Output the [x, y] coordinate of the center of the cell containing the given text.  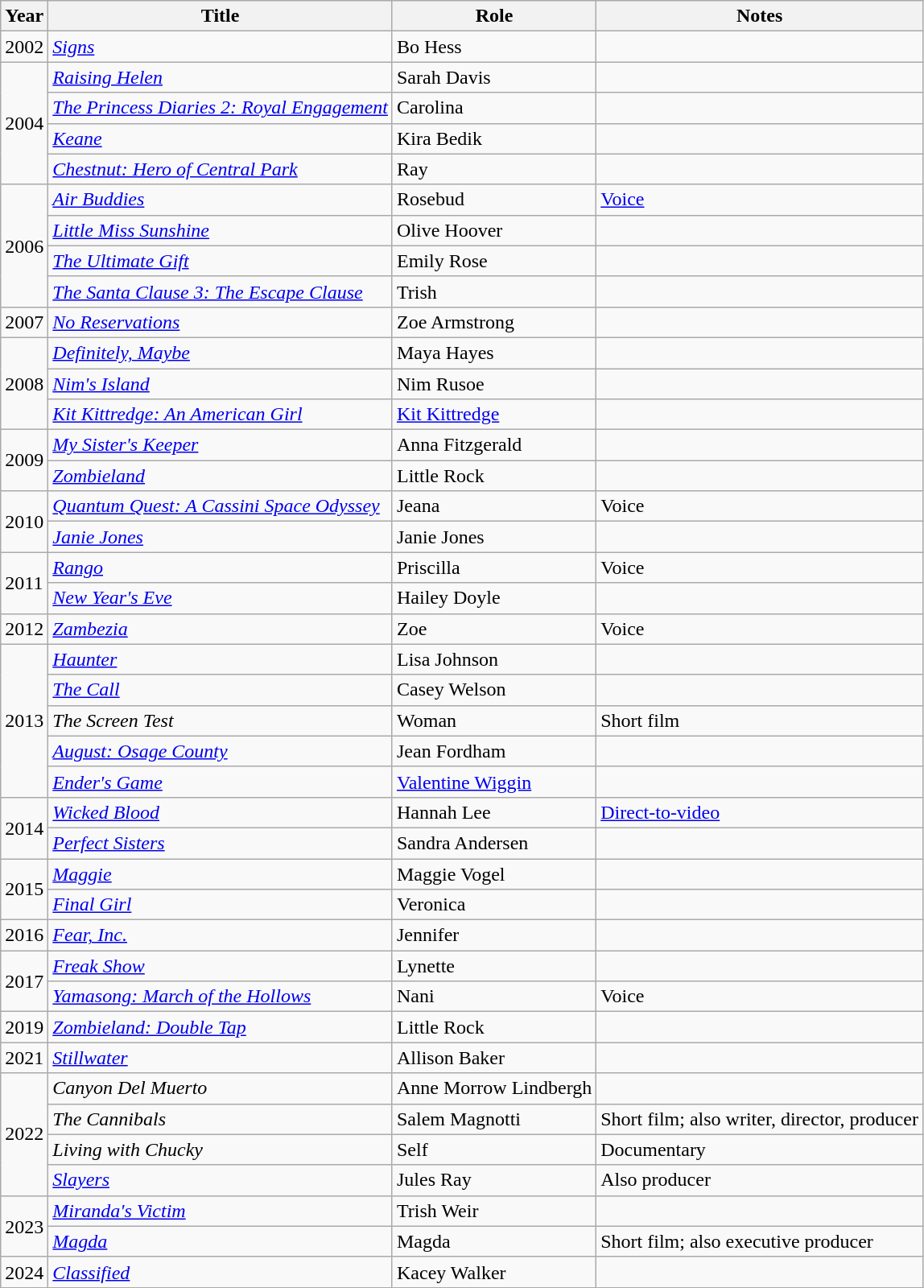
New Year's Eve [221, 598]
Allison Baker [494, 1058]
2014 [24, 828]
Anna Fitzgerald [494, 445]
Jeana [494, 506]
Slayers [221, 1180]
Zambezia [221, 629]
2011 [24, 583]
Raising Helen [221, 77]
Living with Chucky [221, 1150]
Yamasong: March of the Hollows [221, 997]
Maya Hayes [494, 353]
August: Osage County [221, 751]
Zoe [494, 629]
Priscilla [494, 568]
Documentary [760, 1150]
Zoe Armstrong [494, 322]
Direct-to-video [760, 812]
Fear, Inc. [221, 935]
Canyon Del Muerto [221, 1088]
Short film [760, 720]
Rosebud [494, 200]
Role [494, 16]
Olive Hoover [494, 230]
2023 [24, 1226]
Air Buddies [221, 200]
Sarah Davis [494, 77]
Notes [760, 16]
The Santa Clause 3: The Escape Clause [221, 291]
Hannah Lee [494, 812]
2015 [24, 889]
Definitely, Maybe [221, 353]
Zombieland: Double Tap [221, 1027]
Little Miss Sunshine [221, 230]
Wicked Blood [221, 812]
Anne Morrow Lindbergh [494, 1088]
2004 [24, 123]
2012 [24, 629]
Signs [221, 47]
Maggie Vogel [494, 873]
Jean Fordham [494, 751]
Salem Magnotti [494, 1119]
2022 [24, 1134]
Lisa Johnson [494, 659]
Freak Show [221, 966]
Maggie [221, 873]
Final Girl [221, 905]
Also producer [760, 1180]
2016 [24, 935]
2021 [24, 1058]
Nani [494, 997]
Casey Welson [494, 690]
2013 [24, 720]
Keane [221, 138]
Carolina [494, 108]
Self [494, 1150]
Kira Bedik [494, 138]
Miranda's Victim [221, 1211]
2006 [24, 246]
2019 [24, 1027]
The Screen Test [221, 720]
Valentine Wiggin [494, 782]
The Ultimate Gift [221, 261]
Woman [494, 720]
Emily Rose [494, 261]
Kacey Walker [494, 1272]
Title [221, 16]
My Sister's Keeper [221, 445]
Jennifer [494, 935]
Hailey Doyle [494, 598]
Jules Ray [494, 1180]
Nim's Island [221, 384]
2002 [24, 47]
2017 [24, 981]
2008 [24, 383]
2007 [24, 322]
Haunter [221, 659]
Stillwater [221, 1058]
Sandra Andersen [494, 843]
Ray [494, 169]
Lynette [494, 966]
Nim Rusoe [494, 384]
Ender's Game [221, 782]
Kit Kittredge [494, 415]
Classified [221, 1272]
Veronica [494, 905]
The Call [221, 690]
No Reservations [221, 322]
2009 [24, 460]
Trish Weir [494, 1211]
Trish [494, 291]
Chestnut: Hero of Central Park [221, 169]
Bo Hess [494, 47]
Year [24, 16]
Zombieland [221, 476]
2010 [24, 522]
Short film; also writer, director, producer [760, 1119]
Perfect Sisters [221, 843]
Rango [221, 568]
Kit Kittredge: An American Girl [221, 415]
The Princess Diaries 2: Royal Engagement [221, 108]
Quantum Quest: A Cassini Space Odyssey [221, 506]
2024 [24, 1272]
Short film; also executive producer [760, 1241]
The Cannibals [221, 1119]
